Detect which cell encompasses the target text, then output its (X, Y) center coordinate. 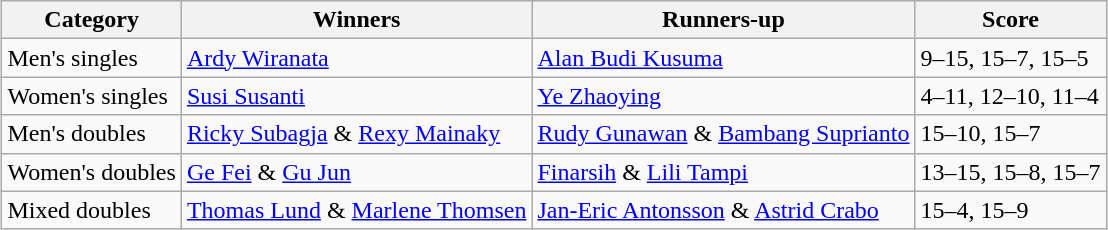
Women's singles (92, 96)
Finarsih & Lili Tampi (724, 172)
Runners-up (724, 20)
Men's singles (92, 58)
15–4, 15–9 (1010, 210)
Ye Zhaoying (724, 96)
Score (1010, 20)
15–10, 15–7 (1010, 134)
Women's doubles (92, 172)
9–15, 15–7, 15–5 (1010, 58)
Jan-Eric Antonsson & Astrid Crabo (724, 210)
4–11, 12–10, 11–4 (1010, 96)
Ricky Subagja & Rexy Mainaky (356, 134)
13–15, 15–8, 15–7 (1010, 172)
Winners (356, 20)
Alan Budi Kusuma (724, 58)
Ardy Wiranata (356, 58)
Ge Fei & Gu Jun (356, 172)
Men's doubles (92, 134)
Rudy Gunawan & Bambang Suprianto (724, 134)
Mixed doubles (92, 210)
Category (92, 20)
Susi Susanti (356, 96)
Thomas Lund & Marlene Thomsen (356, 210)
